Find where the given text appears and provide that cell's center as (x, y) coordinate. 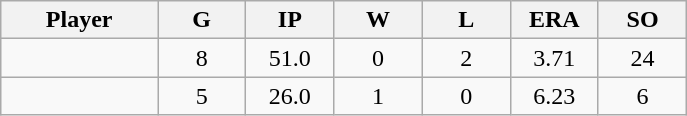
1 (378, 96)
Player (80, 20)
6 (642, 96)
5 (202, 96)
6.23 (554, 96)
8 (202, 58)
W (378, 20)
ERA (554, 20)
IP (290, 20)
3.71 (554, 58)
L (466, 20)
G (202, 20)
SO (642, 20)
2 (466, 58)
26.0 (290, 96)
51.0 (290, 58)
24 (642, 58)
